For the text-containing cell, return its midpoint in [X, Y] coordinate format. 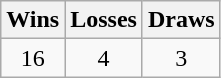
Draws [181, 20]
3 [181, 58]
16 [33, 58]
4 [104, 58]
Wins [33, 20]
Losses [104, 20]
